Output the (x, y) coordinate of the center of the cell containing the given text.  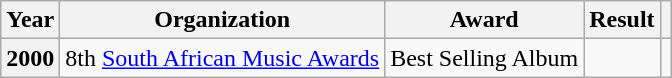
Year (30, 20)
8th South African Music Awards (222, 58)
Best Selling Album (484, 58)
Organization (222, 20)
Award (484, 20)
2000 (30, 58)
Result (622, 20)
